Scan for the cell matching the given text and deliver its [x, y] coordinate at center. 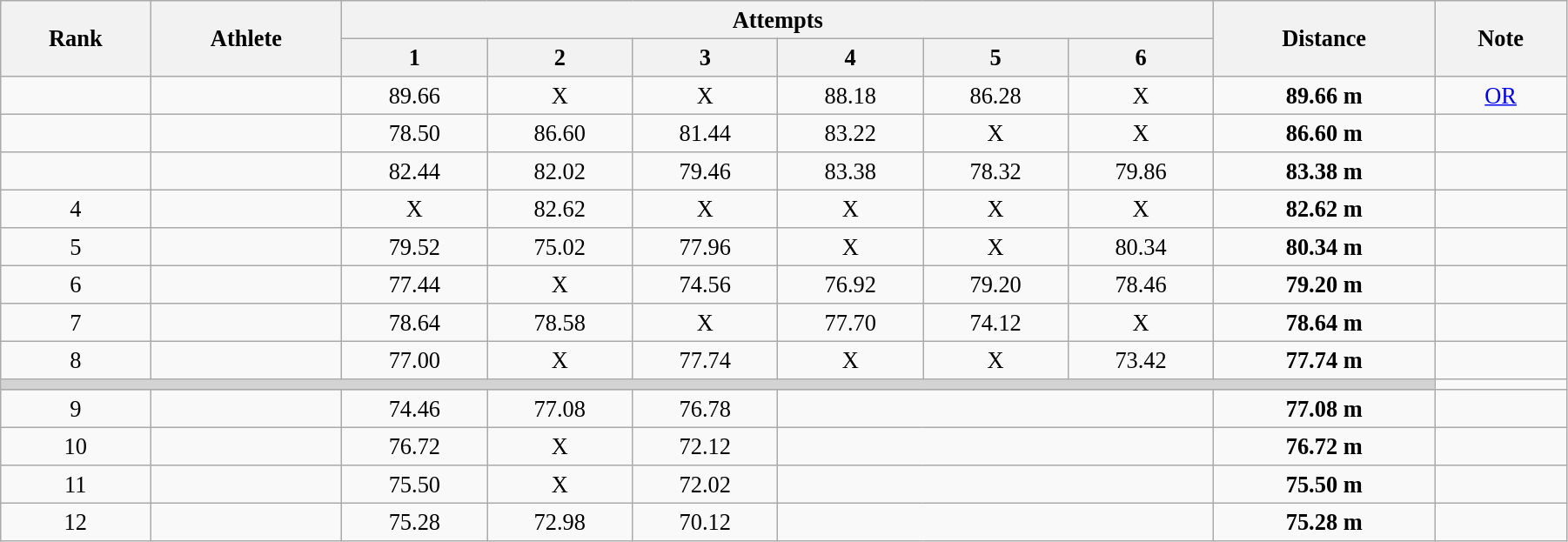
86.28 [995, 95]
72.02 [705, 485]
77.44 [414, 284]
12 [76, 522]
75.28 m [1324, 522]
80.34 m [1324, 247]
82.44 [414, 171]
1 [414, 57]
79.20 m [1324, 284]
83.38 m [1324, 171]
77.08 m [1324, 409]
89.66 m [1324, 95]
73.42 [1142, 360]
78.46 [1142, 284]
77.08 [560, 409]
3 [705, 57]
78.64 [414, 323]
7 [76, 323]
86.60 [560, 133]
OR [1501, 95]
75.50 [414, 485]
76.92 [851, 284]
77.00 [414, 360]
77.96 [705, 247]
82.62 m [1324, 209]
82.02 [560, 171]
72.98 [560, 522]
9 [76, 409]
2 [560, 57]
75.28 [414, 522]
82.62 [560, 209]
8 [76, 360]
79.20 [995, 284]
Rank [76, 38]
76.78 [705, 409]
11 [76, 485]
79.46 [705, 171]
75.02 [560, 247]
80.34 [1142, 247]
78.58 [560, 323]
78.32 [995, 171]
77.70 [851, 323]
89.66 [414, 95]
Note [1501, 38]
81.44 [705, 133]
88.18 [851, 95]
78.64 m [1324, 323]
79.52 [414, 247]
Athlete [246, 38]
70.12 [705, 522]
83.22 [851, 133]
72.12 [705, 446]
76.72 m [1324, 446]
Attempts [778, 19]
76.72 [414, 446]
86.60 m [1324, 133]
74.12 [995, 323]
74.56 [705, 284]
75.50 m [1324, 485]
Distance [1324, 38]
77.74 m [1324, 360]
79.86 [1142, 171]
77.74 [705, 360]
78.50 [414, 133]
83.38 [851, 171]
10 [76, 446]
74.46 [414, 409]
